Detect which cell encompasses the target text, then output its [x, y] center coordinate. 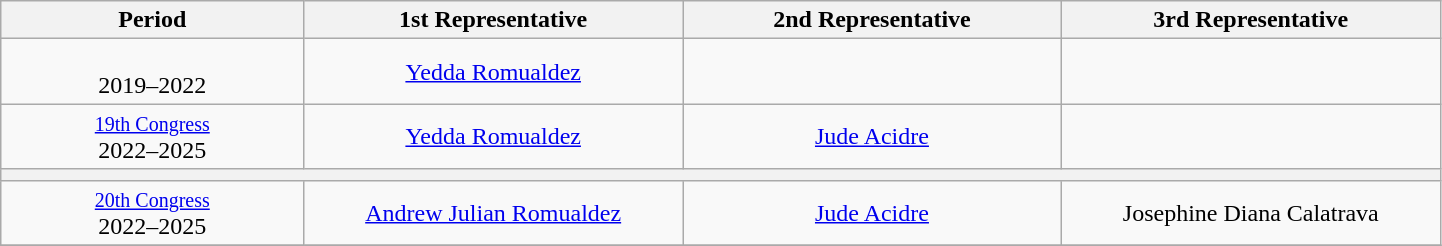
1st Representative [494, 20]
2019–2022 [152, 72]
3rd Representative [1250, 20]
19th Congress2022–2025 [152, 136]
2nd Representative [872, 20]
20th Congress2022–2025 [152, 212]
Josephine Diana Calatrava [1250, 212]
Period [152, 20]
Andrew Julian Romualdez [494, 212]
